Locate the cell with the specified text and output its (x, y) center coordinate. 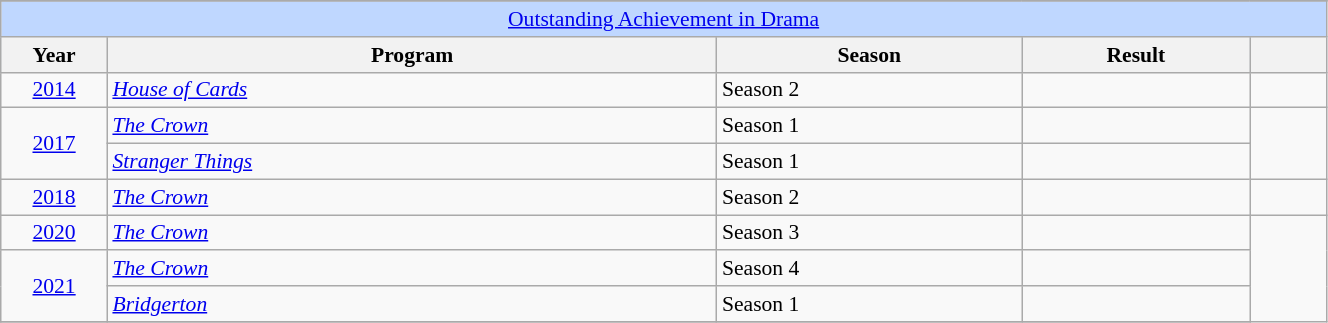
Season 3 (870, 233)
2017 (54, 144)
Year (54, 55)
Program (412, 55)
Bridgerton (412, 304)
Season (870, 55)
House of Cards (412, 90)
2020 (54, 233)
2018 (54, 197)
Stranger Things (412, 162)
Outstanding Achievement in Drama (664, 19)
2021 (54, 286)
Season 4 (870, 269)
2014 (54, 90)
Result (1136, 55)
